Provide the [X, Y] coordinate of the cell's center where the given text is located.  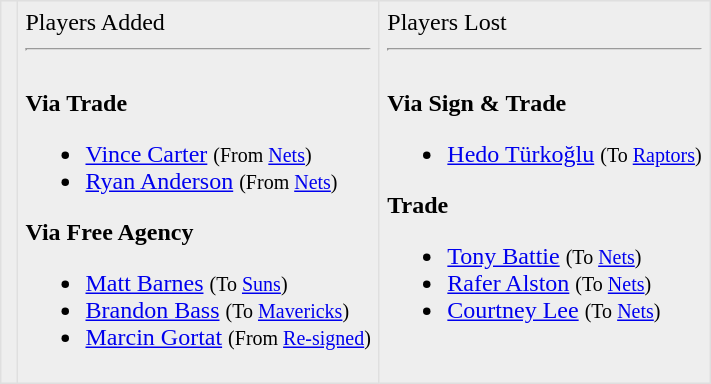
Players Lost Via Sign & TradeHedo Türkoğlu (To Raptors)TradeTony Battie (To Nets)Rafer Alston (To Nets)Courtney Lee (To Nets) [544, 192]
